Identify which cell holds the provided text, then report its (x, y) central coordinate. 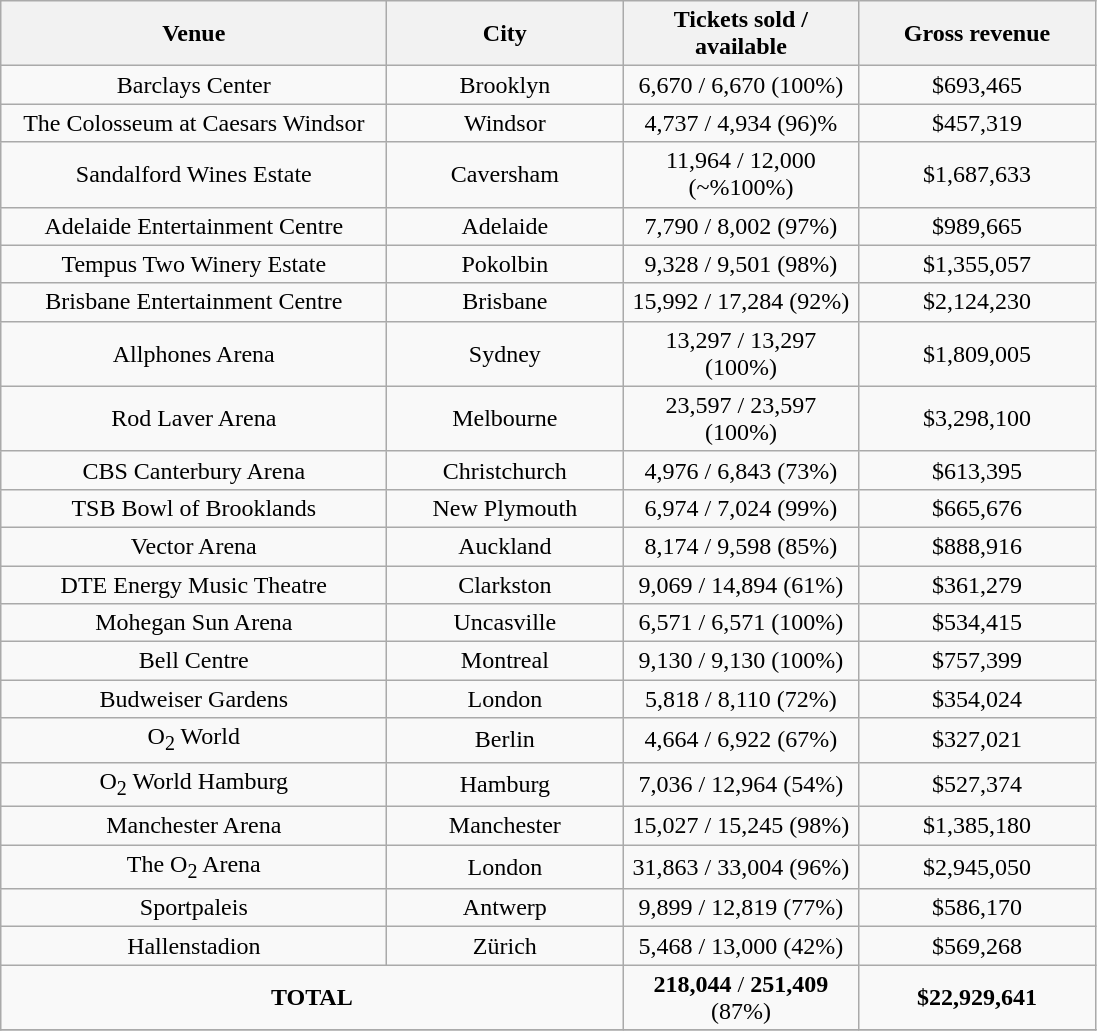
$1,355,057 (977, 264)
15,027 / 15,245 (98%) (741, 825)
DTE Energy Music Theatre (194, 585)
$3,298,100 (977, 418)
$354,024 (977, 699)
Bell Centre (194, 661)
9,328 / 9,501 (98%) (741, 264)
Adelaide (505, 226)
$361,279 (977, 585)
$569,268 (977, 946)
7,790 / 8,002 (97%) (741, 226)
The O2 Arena (194, 866)
4,976 / 6,843 (73%) (741, 470)
9,899 / 12,819 (77%) (741, 908)
New Plymouth (505, 508)
City (505, 34)
Manchester Arena (194, 825)
Manchester (505, 825)
6,670 / 6,670 (100%) (741, 85)
5,818 / 8,110 (72%) (741, 699)
$757,399 (977, 661)
$2,945,050 (977, 866)
23,597 / 23,597 (100%) (741, 418)
Windsor (505, 123)
31,863 / 33,004 (96%) (741, 866)
Venue (194, 34)
Pokolbin (505, 264)
O2 World (194, 740)
$534,415 (977, 623)
$457,319 (977, 123)
Sportpaleis (194, 908)
Hamburg (505, 784)
8,174 / 9,598 (85%) (741, 546)
Mohegan Sun Arena (194, 623)
CBS Canterbury Arena (194, 470)
Barclays Center (194, 85)
Rod Laver Arena (194, 418)
Brisbane Entertainment Centre (194, 302)
Vector Arena (194, 546)
TSB Bowl of Brooklands (194, 508)
$586,170 (977, 908)
Sydney (505, 354)
$1,687,633 (977, 174)
Brisbane (505, 302)
Christchurch (505, 470)
Caversham (505, 174)
9,069 / 14,894 (61%) (741, 585)
O2 World Hamburg (194, 784)
$989,665 (977, 226)
Tempus Two Winery Estate (194, 264)
Allphones Arena (194, 354)
$1,385,180 (977, 825)
Auckland (505, 546)
$327,021 (977, 740)
Adelaide Entertainment Centre (194, 226)
6,974 / 7,024 (99%) (741, 508)
$888,916 (977, 546)
13,297 / 13,297 (100%) (741, 354)
218,044 / 251,409 (87%) (741, 998)
Zürich (505, 946)
6,571 / 6,571 (100%) (741, 623)
Gross revenue (977, 34)
$2,124,230 (977, 302)
Tickets sold / available (741, 34)
Sandalford Wines Estate (194, 174)
Montreal (505, 661)
Melbourne (505, 418)
Antwerp (505, 908)
Hallenstadion (194, 946)
Budweiser Gardens (194, 699)
$613,395 (977, 470)
4,664 / 6,922 (67%) (741, 740)
The Colosseum at Caesars Windsor (194, 123)
Berlin (505, 740)
9,130 / 9,130 (100%) (741, 661)
TOTAL (312, 998)
15,992 / 17,284 (92%) (741, 302)
$693,465 (977, 85)
7,036 / 12,964 (54%) (741, 784)
$22,929,641 (977, 998)
$1,809,005 (977, 354)
5,468 / 13,000 (42%) (741, 946)
$665,676 (977, 508)
Clarkston (505, 585)
$527,374 (977, 784)
Brooklyn (505, 85)
Uncasville (505, 623)
4,737 / 4,934 (96)% (741, 123)
11,964 / 12,000 (~%100%) (741, 174)
